Return the [X, Y] coordinate for the center point of the cell that contains the specified text.  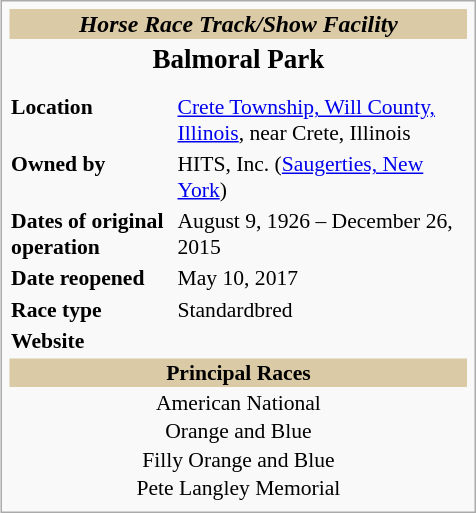
Crete Township, Will County, Illinois, near Crete, Illinois [322, 121]
Standardbred [322, 310]
Pete Langley Memorial [239, 489]
Location [92, 121]
American National [239, 404]
Date reopened [92, 279]
Principal Races [239, 373]
Balmoral Park [239, 59]
Horse Race Track/Show Facility [239, 24]
HITS, Inc. (Saugerties, New York) [322, 178]
August 9, 1926 – December 26, 2015 [322, 235]
May 10, 2017 [322, 279]
Orange and Blue [239, 432]
Owned by [92, 178]
Filly Orange and Blue [239, 461]
Website [92, 342]
Race type [92, 310]
Dates of original operation [92, 235]
